For the text-containing cell, return its midpoint in [X, Y] coordinate format. 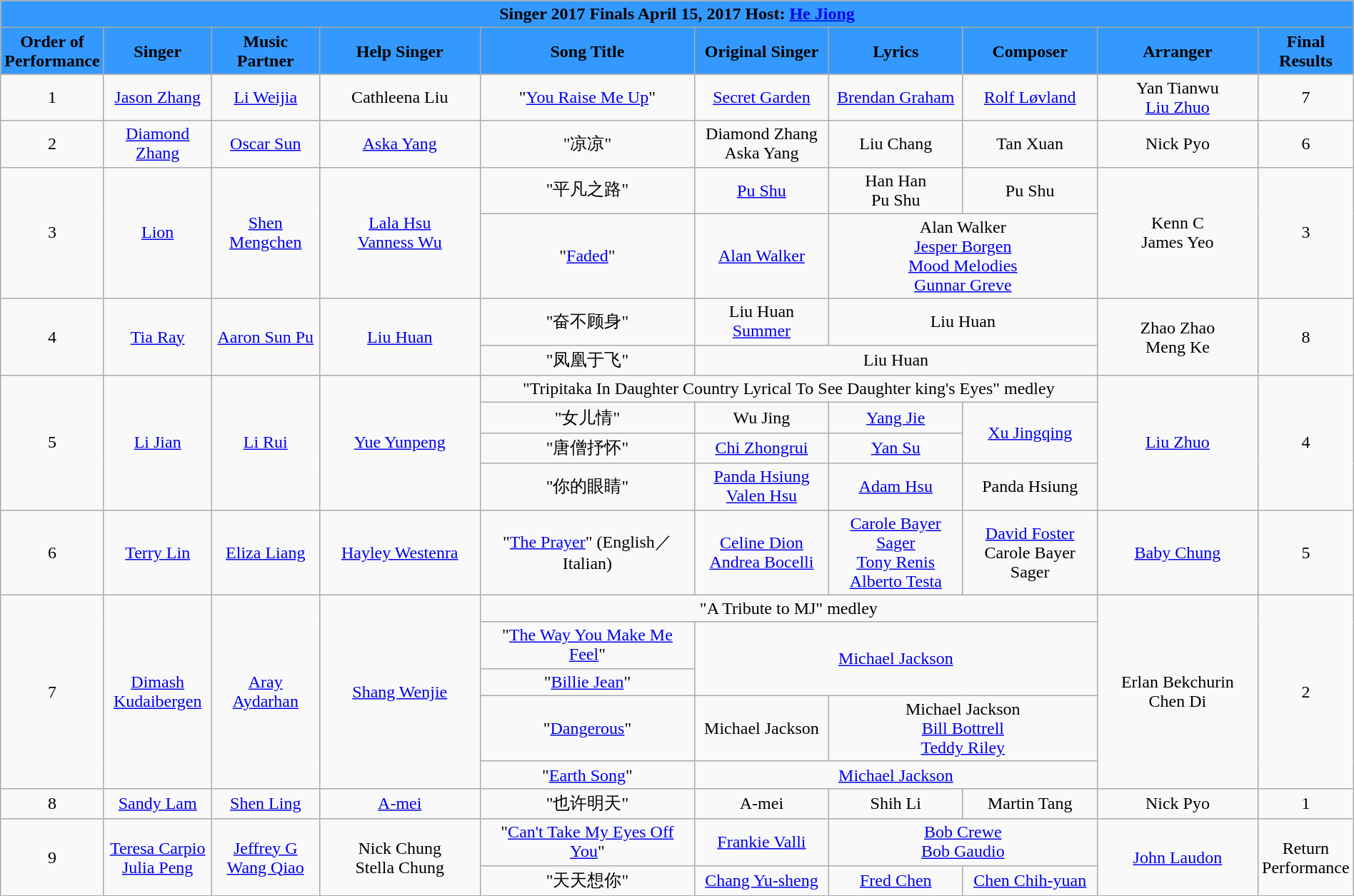
"天天想你" [587, 881]
Sandy Lam [157, 804]
Return Performance [1306, 857]
Li Rui [266, 443]
Liu Zhuo [1177, 443]
"凉凉" [587, 144]
"Billie Jean" [587, 682]
"也许明天" [587, 804]
"Earth Song" [587, 775]
Tan Xuan [1030, 144]
"Can't Take My Eyes Off You" [587, 842]
Wu Jing [761, 418]
Panda Hsiung [1030, 487]
Original Singer [761, 51]
Arranger [1177, 51]
Yan Su [896, 448]
Yan Tianwu Liu Zhuo [1177, 97]
Li Jian [157, 443]
Lala HsuVanness Wu [400, 233]
"奋不顾身" [587, 321]
Aaron Sun Pu [266, 337]
Adam Hsu [896, 487]
Lion [157, 233]
Song Title [587, 51]
Lyrics [896, 51]
Han Han Pu Shu [896, 190]
Bob Crewe Bob Gaudio [963, 842]
Terry Lin [157, 553]
Nick ChungStella Chung [400, 857]
Li Weijia [266, 97]
Baby Chung [1177, 553]
Aray Aydarhan [266, 691]
Eliza Liang [266, 553]
"Dangerous" [587, 728]
Music Partner [266, 51]
Hayley Westenra [400, 553]
Erlan Bekchurin Chen Di [1177, 691]
Secret Garden [761, 97]
Final Results [1306, 51]
Shang Wenjie [400, 691]
"女儿情" [587, 418]
Aska Yang [400, 144]
Liu Chang [896, 144]
Xu Jingqing [1030, 433]
Singer 2017 Finals April 15, 2017 Host: He Jiong [677, 14]
Alan Walker Jesper Borgen Mood Melodies Gunnar Greve [963, 256]
Liu HuanSummer [761, 321]
Rolf Løvland [1030, 97]
Oscar Sun [266, 144]
Carole Bayer Sager Tony Renis Alberto Testa [896, 553]
John Laudon [1177, 857]
"Faded" [587, 256]
Shen Ling [266, 804]
Composer [1030, 51]
Chen Chih-yuan [1030, 881]
"The Prayer" (English／Italian) [587, 553]
David Foster Carole Bayer Sager [1030, 553]
Michael JacksonBill BottrellTeddy Riley [963, 728]
9 [52, 857]
Tia Ray [157, 337]
Martin Tang [1030, 804]
Chang Yu-sheng [761, 881]
"凤凰于飞" [587, 360]
Yang Jie [896, 418]
"平凡之路" [587, 190]
"唐僧抒怀" [587, 448]
Diamond Zhang Aska Yang [761, 144]
Fred Chen [896, 881]
Order of Performance [52, 51]
Celine Dion Andrea Bocelli [761, 553]
Shih Li [896, 804]
Jeffrey GWang Qiao [266, 857]
Frankie Valli [761, 842]
"You Raise Me Up" [587, 97]
Teresa CarpioJulia Peng [157, 857]
Dimash Kudaibergen [157, 691]
"你的眼睛" [587, 487]
Diamond Zhang [157, 144]
Kenn C James Yeo [1177, 233]
"Tripitaka In Daughter Country Lyrical To See Daughter king's Eyes" medley [788, 389]
Cathleena Liu [400, 97]
Yue Yunpeng [400, 443]
Jason Zhang [157, 97]
Brendan Graham [896, 97]
Singer [157, 51]
Shen Mengchen [266, 233]
Zhao ZhaoMeng Ke [1177, 337]
Panda Hsiung Valen Hsu [761, 487]
"The Way You Make Me Feel" [587, 645]
Chi Zhongrui [761, 448]
Help Singer [400, 51]
"A Tribute to MJ" medley [788, 608]
Alan Walker [761, 256]
